Identify which cell holds the provided text, then report its (X, Y) central coordinate. 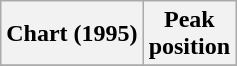
Peakposition (189, 34)
Chart (1995) (72, 34)
